Capture the cell that displays the provided text and extract its [X, Y] central coordinate. 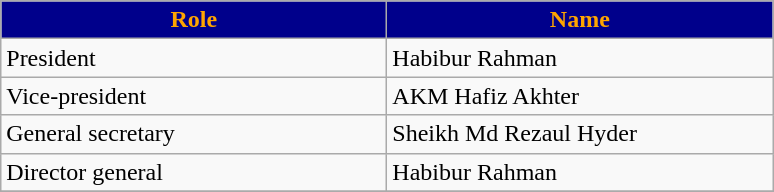
AKM Hafiz Akhter [580, 96]
Sheikh Md Rezaul Hyder [580, 134]
Director general [194, 172]
Name [580, 20]
President [194, 58]
General secretary [194, 134]
Vice-president [194, 96]
Role [194, 20]
